Return (X, Y) of the center of cell containing provided text 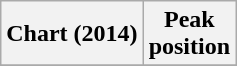
Peakposition (189, 34)
Chart (2014) (72, 34)
